Pinpoint the cell where the given text exists, returning its [x, y] midpoint coordinate. 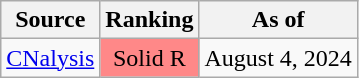
As of [278, 20]
CNalysis [50, 58]
Solid R [150, 58]
August 4, 2024 [278, 58]
Source [50, 20]
Ranking [150, 20]
